Provide the (X, Y) coordinate of the cell's center where the given text is located.  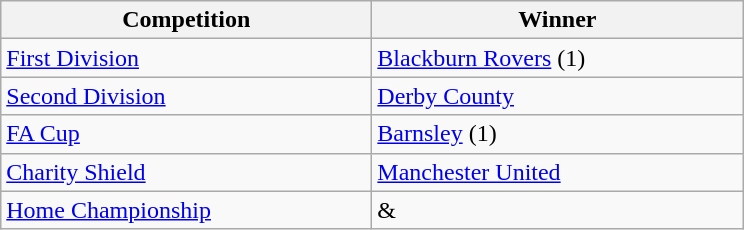
Second Division (186, 96)
Charity Shield (186, 172)
Manchester United (558, 172)
Competition (186, 20)
Winner (558, 20)
Blackburn Rovers (1) (558, 58)
FA Cup (186, 134)
First Division (186, 58)
& (558, 210)
Home Championship (186, 210)
Derby County (558, 96)
Barnsley (1) (558, 134)
